Output the (x, y) coordinate of the center of the cell containing the given text.  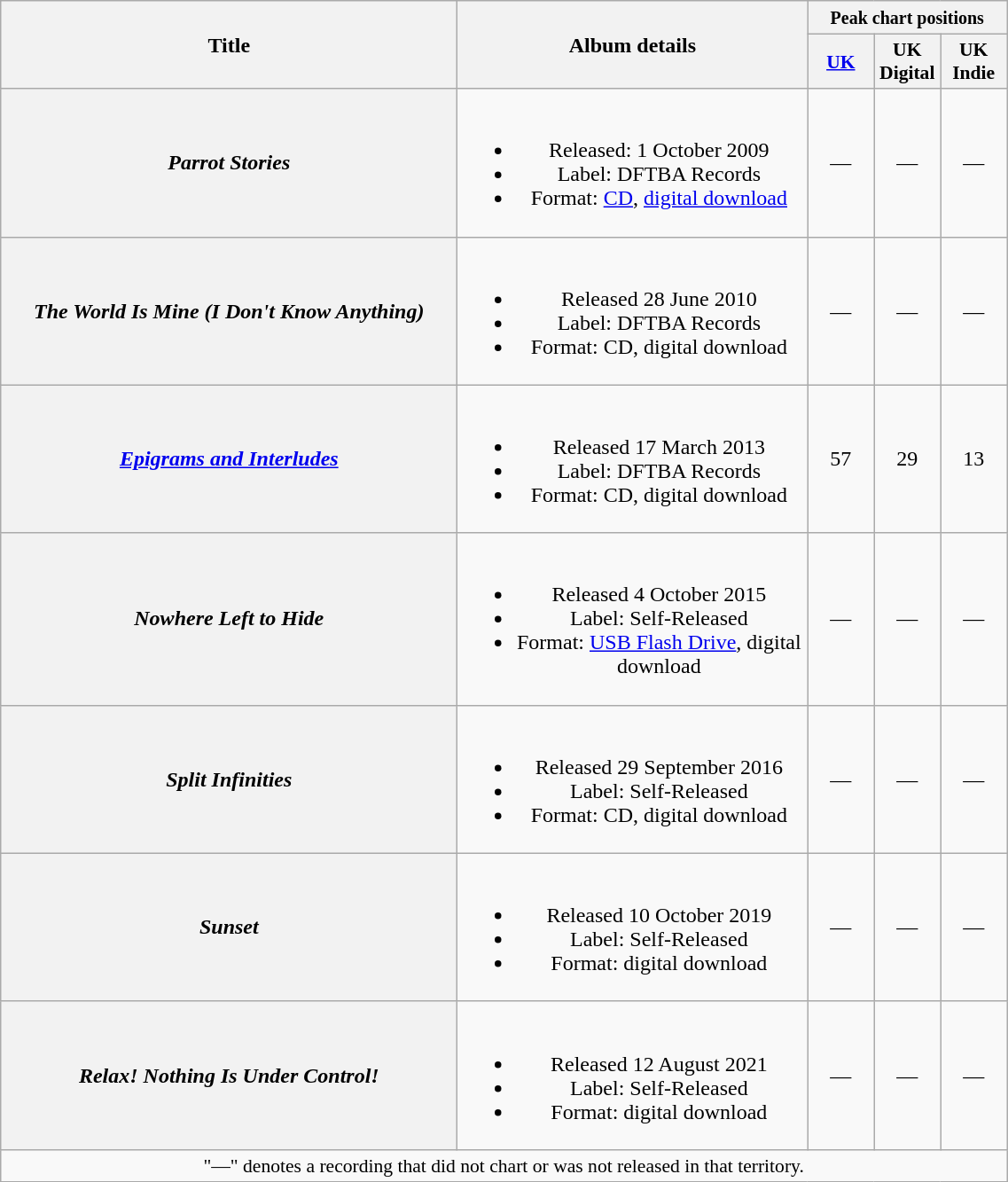
Split Infinities (229, 779)
Released 12 August 2021Label: Self-ReleasedFormat: digital download (633, 1075)
57 (840, 459)
Released 29 September 2016Label: Self-ReleasedFormat: CD, digital download (633, 779)
Released 28 June 2010Label: DFTBA RecordsFormat: CD, digital download (633, 310)
Peak chart positions (908, 18)
UKIndie (973, 62)
Album details (633, 44)
UK (840, 62)
UKDigital (908, 62)
Epigrams and Interludes (229, 459)
Sunset (229, 928)
13 (973, 459)
29 (908, 459)
"—" denotes a recording that did not chart or was not released in that territory. (504, 1165)
Relax! Nothing Is Under Control! (229, 1075)
Released 17 March 2013Label: DFTBA RecordsFormat: CD, digital download (633, 459)
Title (229, 44)
Released: 1 October 2009Label: DFTBA RecordsFormat: CD, digital download (633, 163)
Released 4 October 2015Label: Self-ReleasedFormat: USB Flash Drive, digital download (633, 619)
Released 10 October 2019Label: Self-ReleasedFormat: digital download (633, 928)
The World Is Mine (I Don't Know Anything) (229, 310)
Parrot Stories (229, 163)
Nowhere Left to Hide (229, 619)
